Return the [X, Y] coordinate for the center point of the cell that contains the specified text.  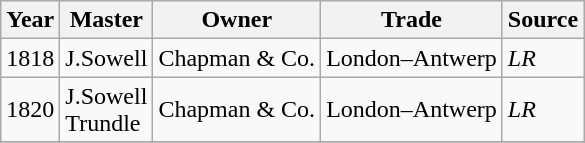
Source [542, 20]
Trade [412, 20]
Owner [237, 20]
1820 [30, 110]
J.SowellTrundle [106, 110]
J.Sowell [106, 58]
1818 [30, 58]
Master [106, 20]
Year [30, 20]
